Identify which cell holds the provided text, then report its [x, y] central coordinate. 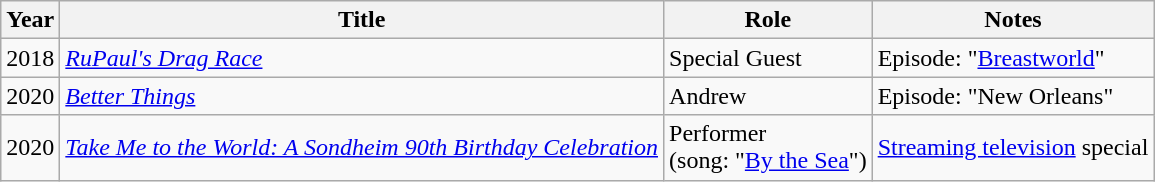
Episode: "Breastworld" [1013, 58]
Take Me to the World: A Sondheim 90th Birthday Celebration [362, 148]
Role [768, 20]
Episode: "New Orleans" [1013, 96]
Andrew [768, 96]
2018 [30, 58]
Year [30, 20]
Special Guest [768, 58]
Notes [1013, 20]
Performer (song: "By the Sea") [768, 148]
RuPaul's Drag Race [362, 58]
Better Things [362, 96]
Title [362, 20]
Streaming television special [1013, 148]
